For the text-containing cell, return its midpoint in [X, Y] coordinate format. 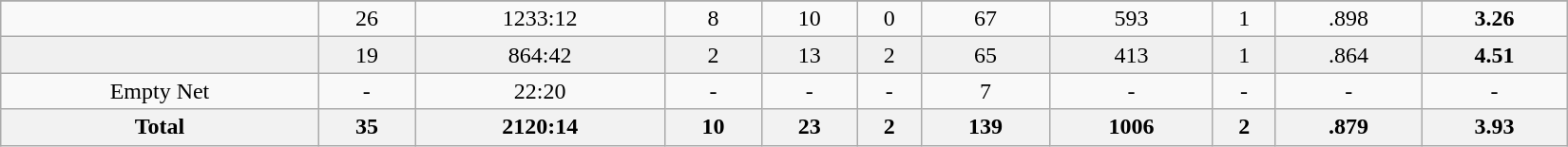
7 [985, 91]
1006 [1131, 127]
65 [985, 55]
3.93 [1494, 127]
26 [367, 19]
4.51 [1494, 55]
413 [1131, 55]
593 [1131, 19]
67 [985, 19]
.879 [1348, 127]
19 [367, 55]
.898 [1348, 19]
0 [889, 19]
Empty Net [160, 91]
1233:12 [540, 19]
35 [367, 127]
8 [713, 19]
Total [160, 127]
864:42 [540, 55]
2120:14 [540, 127]
13 [810, 55]
139 [985, 127]
.864 [1348, 55]
23 [810, 127]
22:20 [540, 91]
3.26 [1494, 19]
